Locate the cell with the specified text and output its (X, Y) center coordinate. 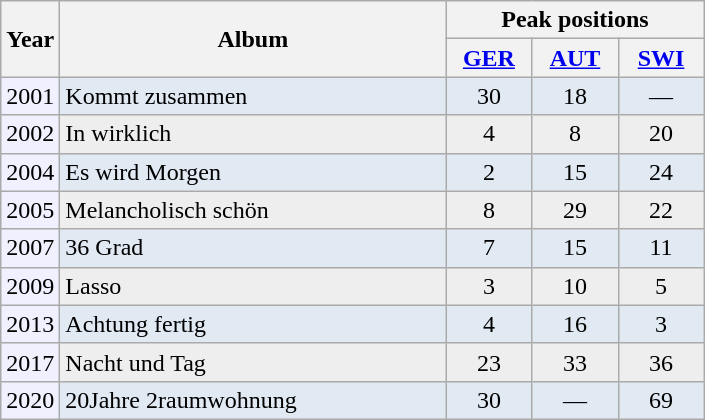
2001 (30, 96)
AUT (575, 58)
20 (661, 134)
Peak positions (575, 20)
2017 (30, 362)
2013 (30, 324)
11 (661, 248)
36 (661, 362)
2009 (30, 286)
23 (489, 362)
Es wird Morgen (253, 172)
5 (661, 286)
20Jahre 2raumwohnung (253, 400)
Year (30, 39)
Lasso (253, 286)
Kommt zusammen (253, 96)
2020 (30, 400)
29 (575, 210)
SWI (661, 58)
18 (575, 96)
7 (489, 248)
2 (489, 172)
24 (661, 172)
36 Grad (253, 248)
Album (253, 39)
Achtung fertig (253, 324)
10 (575, 286)
2004 (30, 172)
69 (661, 400)
22 (661, 210)
Melancholisch schön (253, 210)
2007 (30, 248)
2005 (30, 210)
In wirklich (253, 134)
GER (489, 58)
2002 (30, 134)
33 (575, 362)
Nacht und Tag (253, 362)
16 (575, 324)
